Detect which cell encompasses the target text, then output its [x, y] center coordinate. 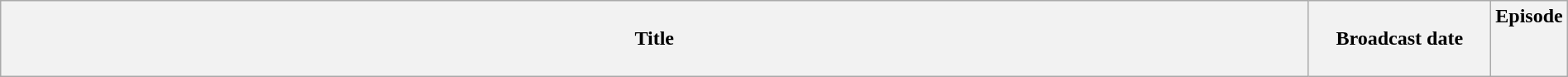
Episode [1529, 39]
Broadcast date [1399, 39]
Title [655, 39]
